From the cell containing the given text, extract its center point as [x, y] coordinate. 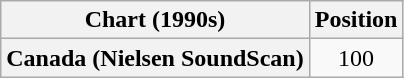
Canada (Nielsen SoundScan) [155, 58]
Chart (1990s) [155, 20]
Position [356, 20]
100 [356, 58]
